Extract the [x, y] coordinate from the center of the cell holding the provided text.  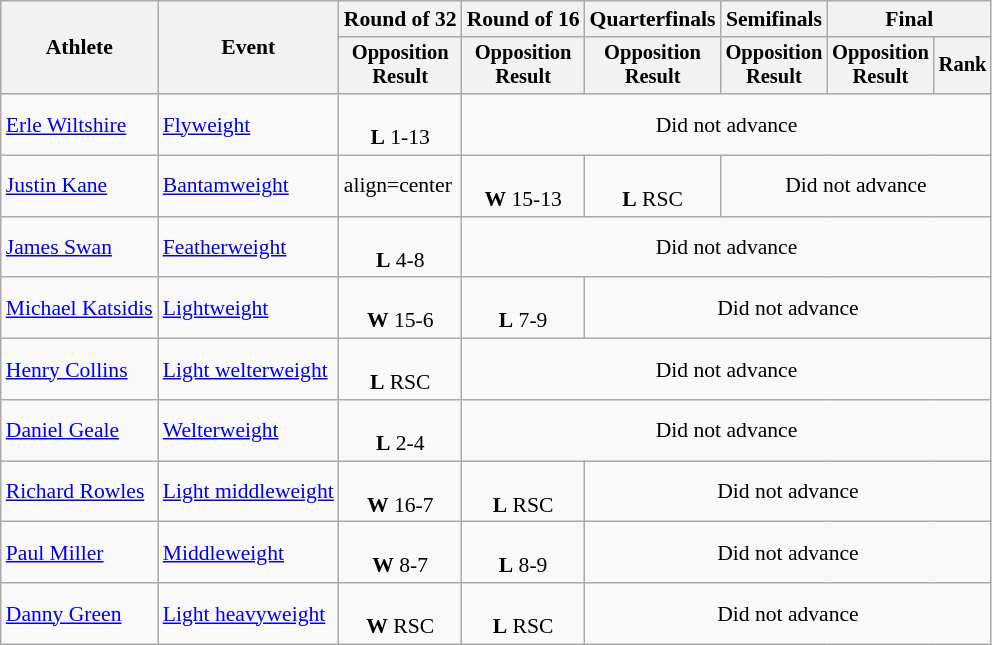
Rank [963, 66]
Welterweight [248, 430]
Round of 16 [524, 19]
Final [909, 19]
L 8-9 [524, 552]
Semifinals [774, 19]
L 1-13 [400, 124]
W 15-6 [400, 308]
Bantamweight [248, 186]
L 2-4 [400, 430]
Light middleweight [248, 492]
Middleweight [248, 552]
Light welterweight [248, 370]
Round of 32 [400, 19]
Quarterfinals [653, 19]
Lightweight [248, 308]
James Swan [80, 248]
Daniel Geale [80, 430]
Erle Wiltshire [80, 124]
L 7-9 [524, 308]
W 16-7 [400, 492]
Henry Collins [80, 370]
Richard Rowles [80, 492]
W 15-13 [524, 186]
Featherweight [248, 248]
W RSC [400, 614]
Paul Miller [80, 552]
Michael Katsidis [80, 308]
Athlete [80, 48]
Light heavyweight [248, 614]
Justin Kane [80, 186]
L 4-8 [400, 248]
Event [248, 48]
align=center [400, 186]
Danny Green [80, 614]
W 8-7 [400, 552]
Flyweight [248, 124]
